Determine the (X, Y) coordinate at the center of the cell enclosing the given text.  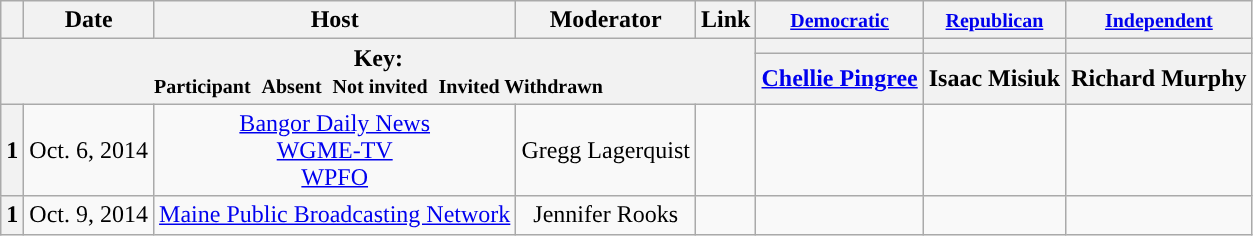
Link (726, 20)
Moderator (606, 20)
Host (335, 20)
Chellie Pingree (840, 78)
Gregg Lagerquist (606, 150)
Oct. 9, 2014 (89, 215)
Maine Public Broadcasting Network (335, 215)
Date (89, 20)
Democratic (840, 20)
Republican (994, 20)
Bangor Daily NewsWGME-TVWPFO (335, 150)
Oct. 6, 2014 (89, 150)
Independent (1159, 20)
Jennifer Rooks (606, 215)
Isaac Misiuk (994, 78)
Richard Murphy (1159, 78)
Key: Participant Absent Not invited Invited Withdrawn (378, 72)
